From the cell containing the given text, extract its center point as [x, y] coordinate. 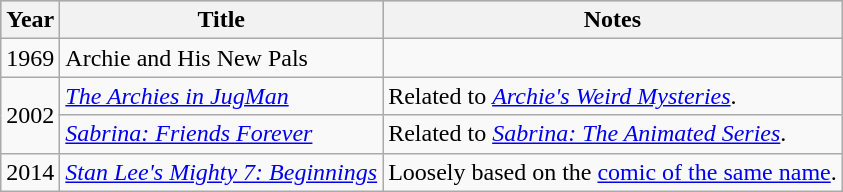
1969 [30, 58]
Related to Archie's Weird Mysteries. [613, 96]
The Archies in JugMan [222, 96]
Notes [613, 20]
2014 [30, 172]
Archie and His New Pals [222, 58]
Title [222, 20]
Stan Lee's Mighty 7: Beginnings [222, 172]
Related to Sabrina: The Animated Series. [613, 134]
2002 [30, 115]
Sabrina: Friends Forever [222, 134]
Year [30, 20]
Loosely based on the comic of the same name. [613, 172]
